Find where the given text appears and provide that cell's center as (X, Y) coordinate. 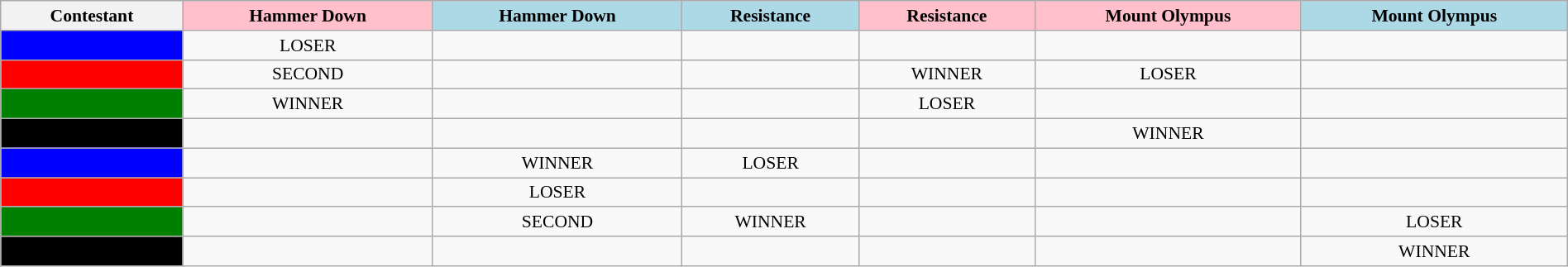
Contestant (92, 16)
